From the cell containing the given text, extract its center point as [x, y] coordinate. 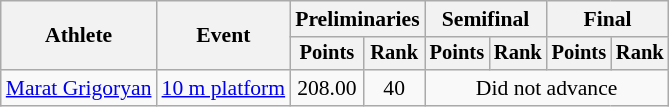
Final [608, 19]
Did not advance [547, 88]
10 m platform [224, 88]
Preliminaries [357, 19]
208.00 [327, 88]
Marat Grigoryan [79, 88]
Semifinal [486, 19]
Athlete [79, 36]
40 [394, 88]
Event [224, 36]
